Determine the (x, y) coordinate at the center of the cell enclosing the given text.  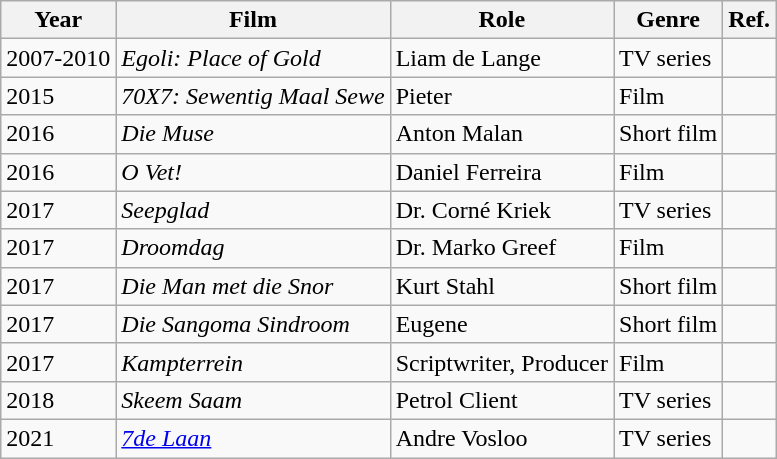
Kurt Stahl (502, 286)
O Vet! (253, 172)
Ref. (750, 20)
Die Muse (253, 134)
Droomdag (253, 248)
Seepglad (253, 210)
2018 (58, 400)
Egoli: Place of Gold (253, 58)
Liam de Lange (502, 58)
Genre (668, 20)
Scriptwriter, Producer (502, 362)
2007-2010 (58, 58)
Die Sangoma Sindroom (253, 324)
Dr. Corné Kriek (502, 210)
2021 (58, 438)
Eugene (502, 324)
Anton Malan (502, 134)
70X7: Sewentig Maal Sewe (253, 96)
Pieter (502, 96)
Andre Vosloo (502, 438)
Die Man met die Snor (253, 286)
Role (502, 20)
Petrol Client (502, 400)
Dr. Marko Greef (502, 248)
Daniel Ferreira (502, 172)
Year (58, 20)
Skeem Saam (253, 400)
2015 (58, 96)
Kampterrein (253, 362)
7de Laan (253, 438)
